Output the (X, Y) coordinate of the center of the cell containing the given text.  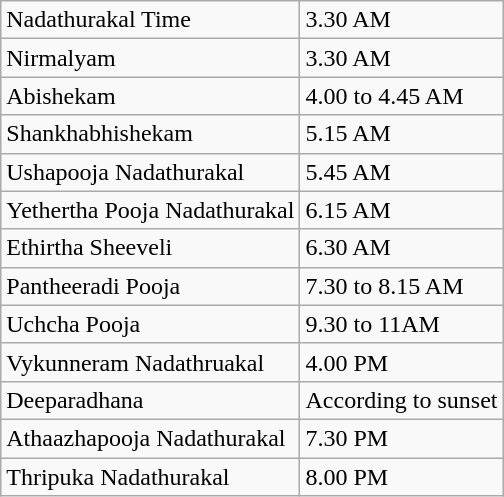
Pantheeradi Pooja (150, 286)
Athaazhapooja Nadathurakal (150, 438)
5.15 AM (402, 134)
8.00 PM (402, 477)
6.30 AM (402, 248)
Thripuka Nadathurakal (150, 477)
Vykunneram Nadathruakal (150, 362)
Nirmalyam (150, 58)
6.15 AM (402, 210)
9.30 to 11AM (402, 324)
Abishekam (150, 96)
Uchcha Pooja (150, 324)
Yethertha Pooja Nadathurakal (150, 210)
4.00 PM (402, 362)
Nadathurakal Time (150, 20)
4.00 to 4.45 AM (402, 96)
Shankhabhishekam (150, 134)
5.45 AM (402, 172)
Ushapooja Nadathurakal (150, 172)
According to sunset (402, 400)
7.30 PM (402, 438)
Ethirtha Sheeveli (150, 248)
7.30 to 8.15 AM (402, 286)
Deeparadhana (150, 400)
